Detect which cell encompasses the target text, then output its [X, Y] center coordinate. 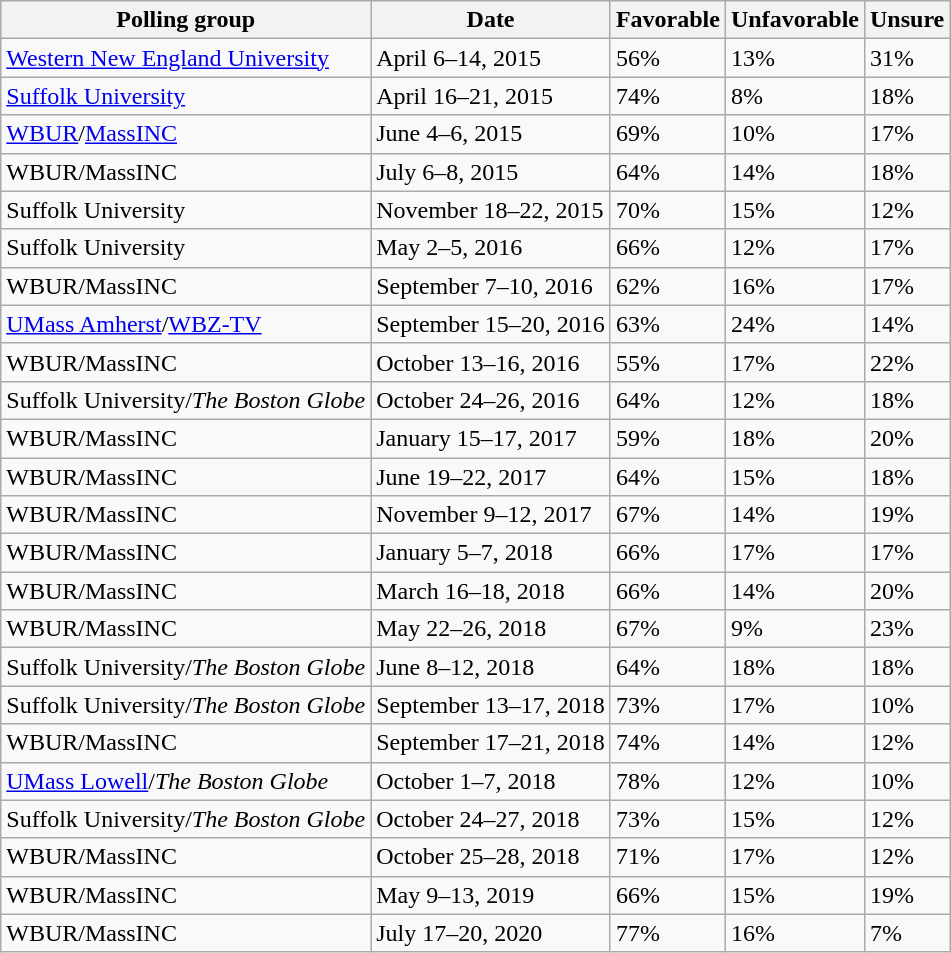
May 2–5, 2016 [491, 248]
70% [668, 210]
September 7–10, 2016 [491, 286]
Unsure [906, 20]
23% [906, 629]
November 9–12, 2017 [491, 515]
September 13–17, 2018 [491, 705]
July 6–8, 2015 [491, 172]
April 6–14, 2015 [491, 58]
January 5–7, 2018 [491, 553]
8% [794, 96]
Western New England University [186, 58]
59% [668, 438]
June 19–22, 2017 [491, 477]
June 4–6, 2015 [491, 134]
May 9–13, 2019 [491, 895]
22% [906, 362]
13% [794, 58]
July 17–20, 2020 [491, 933]
May 22–26, 2018 [491, 629]
UMass Amherst/WBZ-TV [186, 324]
April 16–21, 2015 [491, 96]
Date [491, 20]
UMass Lowell/The Boston Globe [186, 781]
24% [794, 324]
September 17–21, 2018 [491, 743]
Unfavorable [794, 20]
55% [668, 362]
63% [668, 324]
October 1–7, 2018 [491, 781]
78% [668, 781]
Favorable [668, 20]
71% [668, 857]
March 16–18, 2018 [491, 591]
62% [668, 286]
56% [668, 58]
7% [906, 933]
9% [794, 629]
October 24–27, 2018 [491, 819]
October 13–16, 2016 [491, 362]
June 8–12, 2018 [491, 667]
31% [906, 58]
September 15–20, 2016 [491, 324]
October 24–26, 2016 [491, 400]
January 15–17, 2017 [491, 438]
October 25–28, 2018 [491, 857]
77% [668, 933]
69% [668, 134]
Polling group [186, 20]
November 18–22, 2015 [491, 210]
